Return (x, y) of the center of cell containing provided text 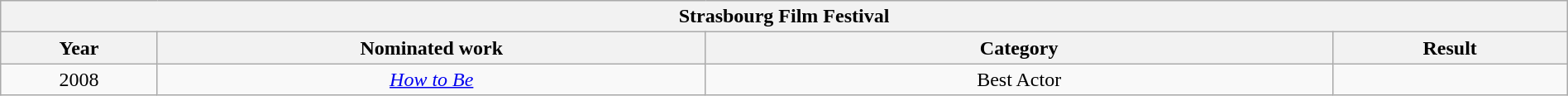
Year (79, 48)
2008 (79, 79)
Category (1019, 48)
Best Actor (1019, 79)
How to Be (432, 79)
Nominated work (432, 48)
Strasbourg Film Festival (784, 17)
Result (1450, 48)
